Provide the [X, Y] coordinate of the cell's center where the given text is located.  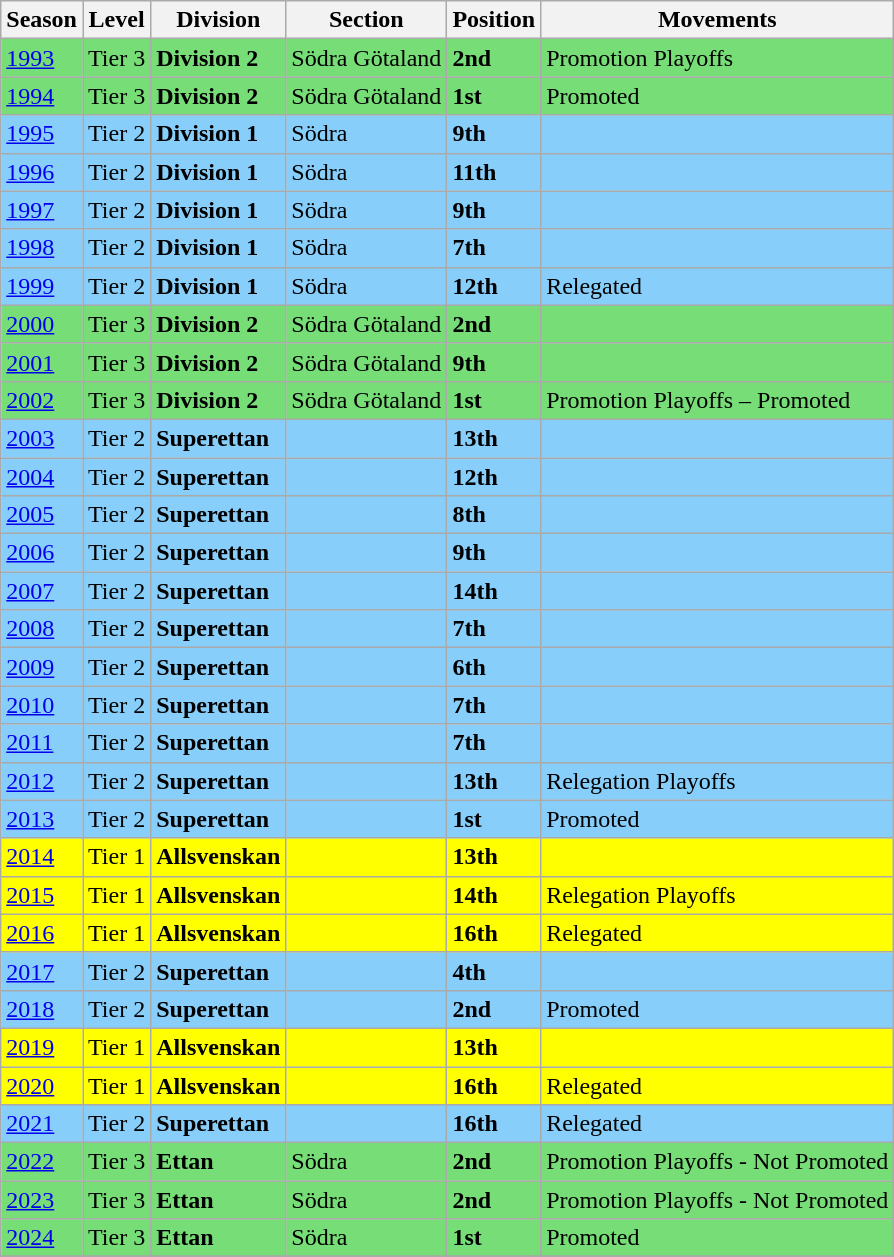
2017 [42, 971]
2013 [42, 819]
2021 [42, 1124]
2010 [42, 705]
6th [494, 667]
4th [494, 971]
2000 [42, 324]
Section [366, 20]
2023 [42, 1200]
2009 [42, 667]
2019 [42, 1047]
2018 [42, 1009]
Division [218, 20]
2016 [42, 933]
Season [42, 20]
1998 [42, 248]
2003 [42, 438]
1995 [42, 134]
2014 [42, 857]
Promotion Playoffs – Promoted [718, 400]
1997 [42, 210]
Movements [718, 20]
2020 [42, 1085]
8th [494, 515]
11th [494, 172]
2001 [42, 362]
2005 [42, 515]
2011 [42, 743]
1994 [42, 96]
2002 [42, 400]
Position [494, 20]
2008 [42, 629]
2024 [42, 1238]
2012 [42, 781]
2006 [42, 553]
2004 [42, 477]
1993 [42, 58]
Level [116, 20]
2015 [42, 895]
2022 [42, 1162]
1999 [42, 286]
1996 [42, 172]
Promotion Playoffs [718, 58]
2007 [42, 591]
